Search for the cell housing the specified text and yield its [X, Y] center coordinate. 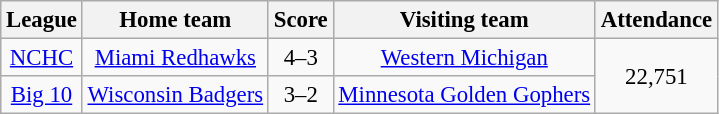
Score [300, 20]
Big 10 [42, 95]
22,751 [656, 76]
Attendance [656, 20]
Wisconsin Badgers [175, 95]
NCHC [42, 58]
Miami Redhawks [175, 58]
Visiting team [464, 20]
4–3 [300, 58]
Home team [175, 20]
3–2 [300, 95]
Minnesota Golden Gophers [464, 95]
League [42, 20]
Western Michigan [464, 58]
